Provide the [X, Y] coordinate of the cell's center where the given text is located.  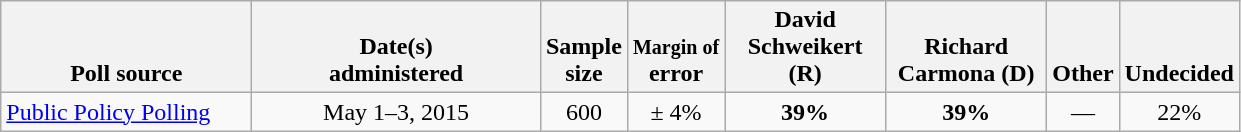
Poll source [126, 47]
Undecided [1179, 47]
Other [1083, 47]
DavidSchweikert (R) [806, 47]
Margin oferror [676, 47]
± 4% [676, 112]
RichardCarmona (D) [966, 47]
Public Policy Polling [126, 112]
May 1–3, 2015 [396, 112]
Date(s)administered [396, 47]
Samplesize [584, 47]
22% [1179, 112]
600 [584, 112]
— [1083, 112]
